Search for the cell housing the specified text and yield its [x, y] center coordinate. 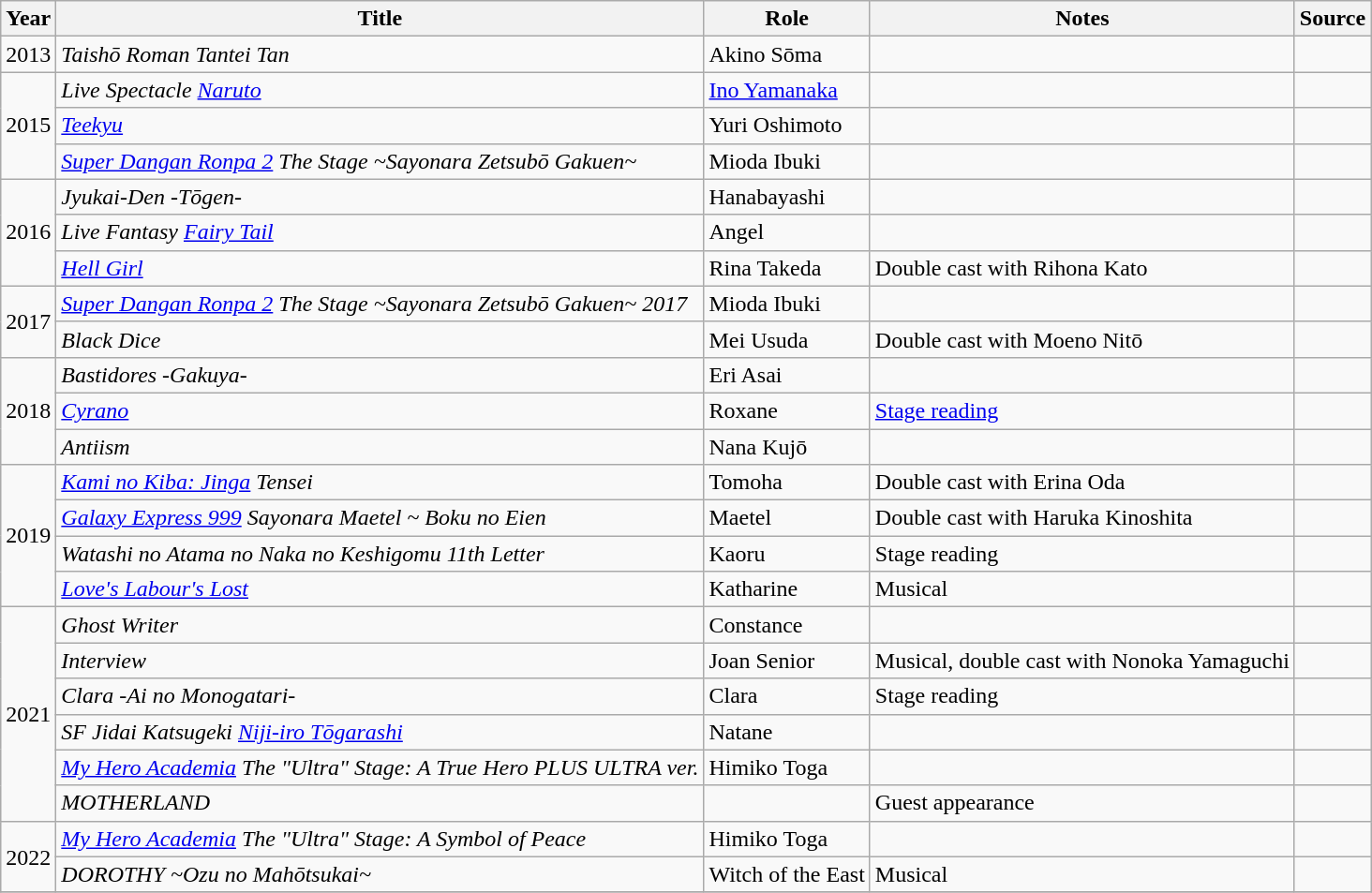
Bastidores -Gakuya- [380, 375]
Mei Usuda [787, 339]
Jyukai-Den -Tōgen- [380, 197]
Kaoru [787, 554]
2021 [28, 714]
Clara [787, 696]
Musical, double cast with Nonoka Yamaguchi [1081, 661]
Teekyu [380, 126]
Guest appearance [1081, 803]
Clara -Ai no Monogatari- [380, 696]
Super Dangan Ronpa 2 The Stage ~Sayonara Zetsubō Gakuen~ [380, 161]
Live Fantasy Fairy Tail [380, 232]
Interview [380, 661]
2015 [28, 126]
Source [1333, 19]
MOTHERLAND [380, 803]
Watashi no Atama no Naka no Keshigomu 11th Letter [380, 554]
Eri Asai [787, 375]
Galaxy Express 999 Sayonara Maetel ~ Boku no Eien [380, 518]
Maetel [787, 518]
Roxane [787, 410]
Year [28, 19]
Witch of the East [787, 874]
Joan Senior [787, 661]
Tomoha [787, 483]
Katharine [787, 589]
Double cast with Erina Oda [1081, 483]
Angel [787, 232]
2016 [28, 232]
Cyrano [380, 410]
2013 [28, 54]
Nana Kujō [787, 447]
Rina Takeda [787, 268]
Notes [1081, 19]
My Hero Academia The "Ultra" Stage: A Symbol of Peace [380, 839]
Love's Labour's Lost [380, 589]
2019 [28, 536]
Taishō Roman Tantei Tan [380, 54]
DOROTHY ~Ozu no Mahōtsukai~ [380, 874]
Hell Girl [380, 268]
Title [380, 19]
Ghost Writer [380, 625]
Akino Sōma [787, 54]
Constance [787, 625]
Antiism [380, 447]
Double cast with Haruka Kinoshita [1081, 518]
Double cast with Moeno Nitō [1081, 339]
2017 [28, 321]
Ino Yamanaka [787, 90]
Live Spectacle Naruto [380, 90]
Kami no Kiba: Jinga Tensei [380, 483]
Hanabayashi [787, 197]
Natane [787, 732]
Yuri Oshimoto [787, 126]
2022 [28, 856]
SF Jidai Katsugeki Niji-iro Tōgarashi [380, 732]
Black Dice [380, 339]
Super Dangan Ronpa 2 The Stage ~Sayonara Zetsubō Gakuen~ 2017 [380, 304]
2018 [28, 410]
Double cast with Rihona Kato [1081, 268]
Role [787, 19]
My Hero Academia The "Ultra" Stage: A True Hero PLUS ULTRA ver. [380, 767]
